Output the (x, y) coordinate of the center of the cell containing the given text.  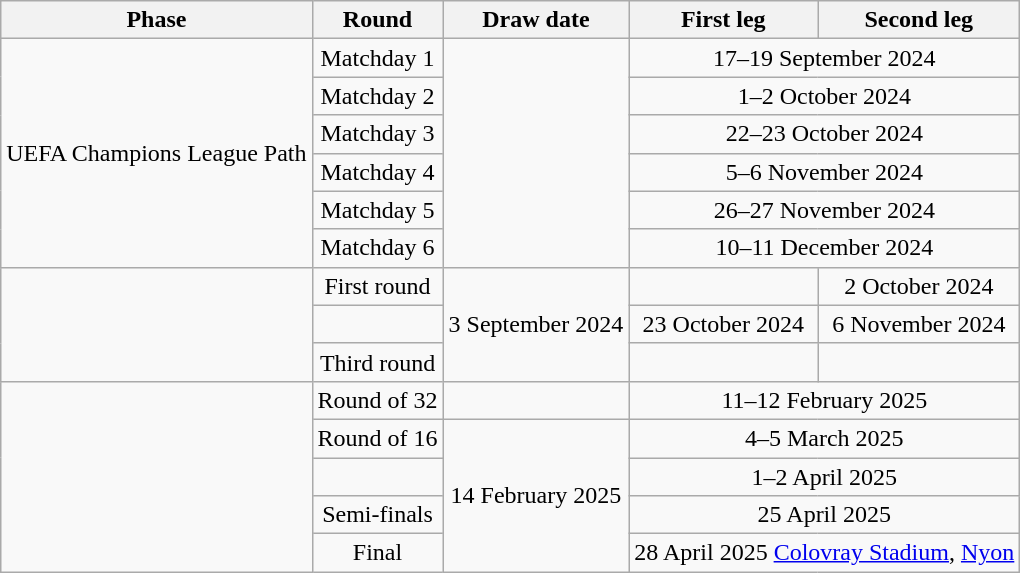
4–5 March 2025 (824, 438)
First leg (724, 20)
3 September 2024 (536, 324)
First round (378, 286)
Matchday 1 (378, 58)
Phase (156, 20)
Round of 32 (378, 400)
Matchday 4 (378, 172)
Final (378, 553)
Matchday 3 (378, 134)
Matchday 5 (378, 210)
Semi-finals (378, 515)
5–6 November 2024 (824, 172)
23 October 2024 (724, 324)
Draw date (536, 20)
22–23 October 2024 (824, 134)
11–12 February 2025 (824, 400)
Round (378, 20)
10–11 December 2024 (824, 248)
28 April 2025 Colovray Stadium, Nyon (824, 553)
1–2 October 2024 (824, 96)
Round of 16 (378, 438)
6 November 2024 (919, 324)
Third round (378, 362)
1–2 April 2025 (824, 477)
26–27 November 2024 (824, 210)
2 October 2024 (919, 286)
14 February 2025 (536, 495)
Matchday 6 (378, 248)
25 April 2025 (824, 515)
Second leg (919, 20)
17–19 September 2024 (824, 58)
UEFA Champions League Path (156, 153)
Matchday 2 (378, 96)
